Return the (X, Y) coordinate for the center point of the cell that contains the specified text.  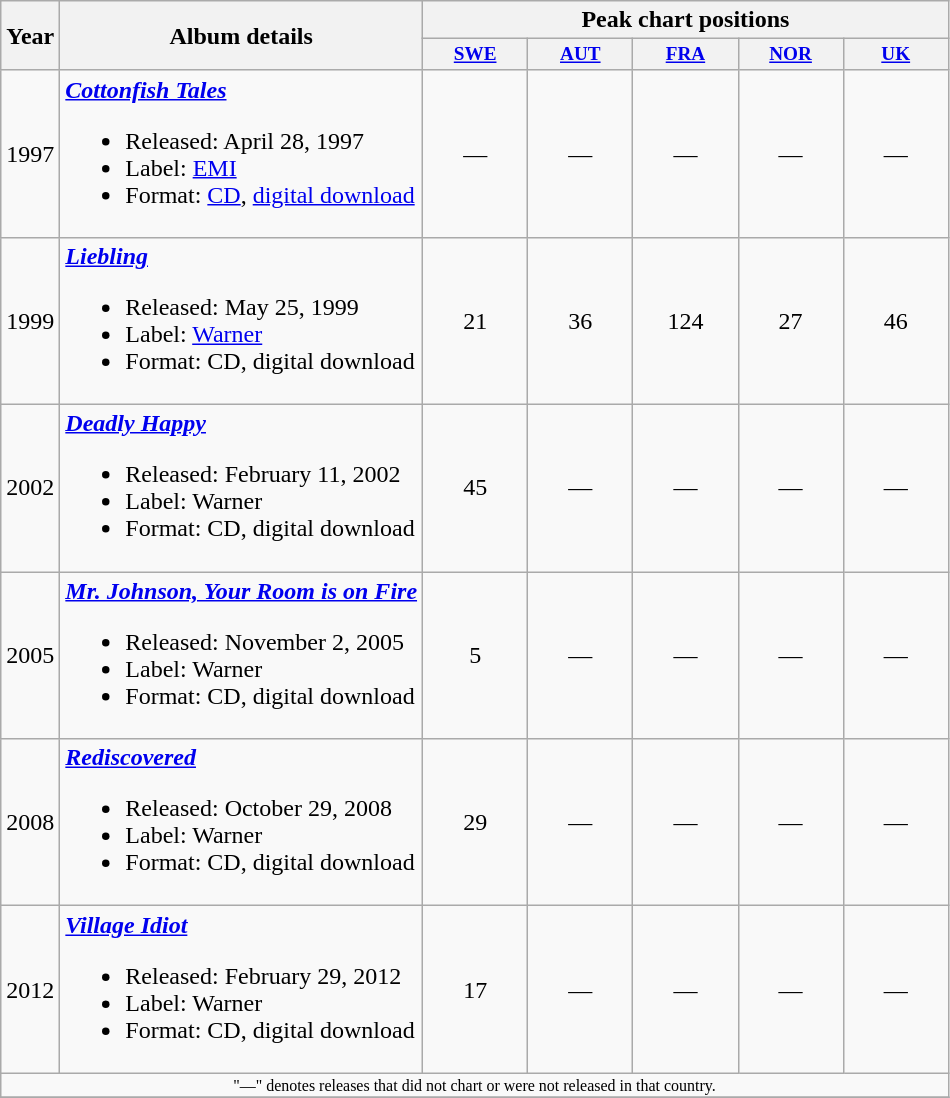
"—" denotes releases that did not chart or were not released in that country. (475, 1085)
Deadly HappyReleased: February 11, 2002Label: WarnerFormat: CD, digital download (242, 488)
46 (896, 322)
LieblingReleased: May 25, 1999Label: WarnerFormat: CD, digital download (242, 322)
SWE (476, 55)
Peak chart positions (686, 20)
2012 (30, 990)
45 (476, 488)
Mr. Johnson, Your Room is on FireReleased: November 2, 2005Label: WarnerFormat: CD, digital download (242, 656)
124 (686, 322)
21 (476, 322)
UK (896, 55)
Album details (242, 36)
1999 (30, 322)
FRA (686, 55)
2002 (30, 488)
5 (476, 656)
2008 (30, 822)
17 (476, 990)
Village IdiotReleased: February 29, 2012Label: WarnerFormat: CD, digital download (242, 990)
29 (476, 822)
NOR (790, 55)
2005 (30, 656)
AUT (580, 55)
27 (790, 322)
Cottonfish TalesReleased: April 28, 1997Label: EMIFormat: CD, digital download (242, 154)
Year (30, 36)
36 (580, 322)
1997 (30, 154)
RediscoveredReleased: October 29, 2008Label: WarnerFormat: CD, digital download (242, 822)
